Scan for the cell matching the given text and deliver its [x, y] coordinate at center. 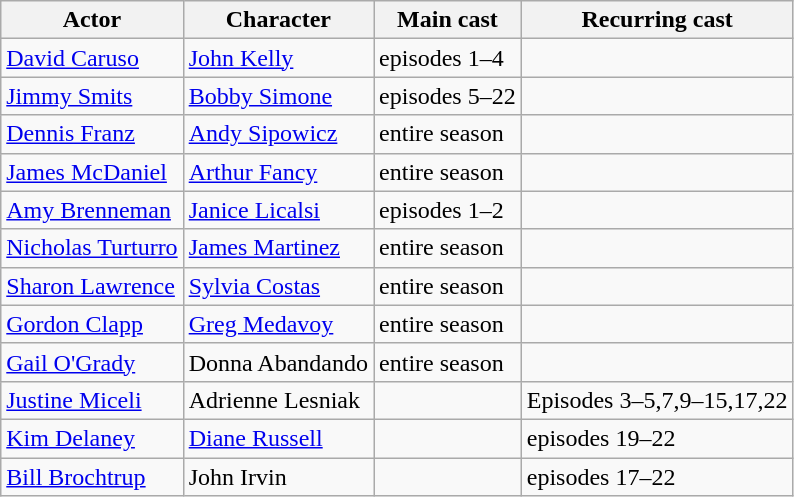
Nicholas Turturro [92, 248]
Bobby Simone [278, 96]
episodes 1–4 [448, 58]
David Caruso [92, 58]
Diane Russell [278, 438]
Bill Brochtrup [92, 477]
Gail O'Grady [92, 362]
Actor [92, 20]
Justine Miceli [92, 400]
Arthur Fancy [278, 172]
Character [278, 20]
Sylvia Costas [278, 286]
Jimmy Smits [92, 96]
Greg Medavoy [278, 324]
Andy Sipowicz [278, 134]
Recurring cast [657, 20]
James Martinez [278, 248]
Amy Brenneman [92, 210]
Janice Licalsi [278, 210]
episodes 17–22 [657, 477]
James McDaniel [92, 172]
episodes 19–22 [657, 438]
Sharon Lawrence [92, 286]
John Kelly [278, 58]
Main cast [448, 20]
Donna Abandando [278, 362]
Adrienne Lesniak [278, 400]
Gordon Clapp [92, 324]
Kim Delaney [92, 438]
John Irvin [278, 477]
episodes 5–22 [448, 96]
Episodes 3–5,7,9–15,17,22 [657, 400]
Dennis Franz [92, 134]
episodes 1–2 [448, 210]
